Search for the cell housing the specified text and yield its [x, y] center coordinate. 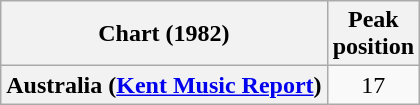
Chart (1982) [164, 34]
Australia (Kent Music Report) [164, 85]
17 [373, 85]
Peakposition [373, 34]
